Search for the cell housing the specified text and yield its (X, Y) center coordinate. 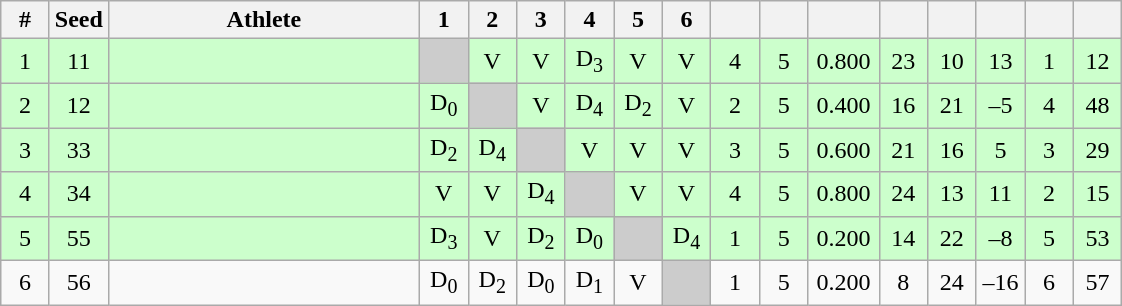
53 (1098, 238)
–5 (1000, 105)
15 (1098, 194)
–16 (1000, 283)
0.400 (844, 105)
Athlete (264, 20)
Seed (78, 20)
D1 (590, 283)
22 (952, 238)
33 (78, 150)
57 (1098, 283)
# (26, 20)
23 (904, 61)
29 (1098, 150)
10 (952, 61)
34 (78, 194)
56 (78, 283)
14 (904, 238)
–8 (1000, 238)
55 (78, 238)
48 (1098, 105)
0.600 (844, 150)
8 (904, 283)
